For the text-containing cell, return its midpoint in (X, Y) coordinate format. 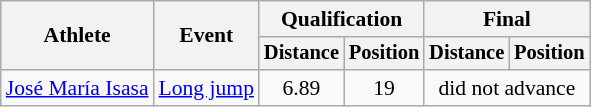
Final (506, 19)
19 (384, 88)
did not advance (506, 88)
José María Isasa (78, 88)
Event (206, 36)
Qualification (342, 19)
Athlete (78, 36)
Long jump (206, 88)
6.89 (302, 88)
